Locate the cell with the specified text and output its [x, y] center coordinate. 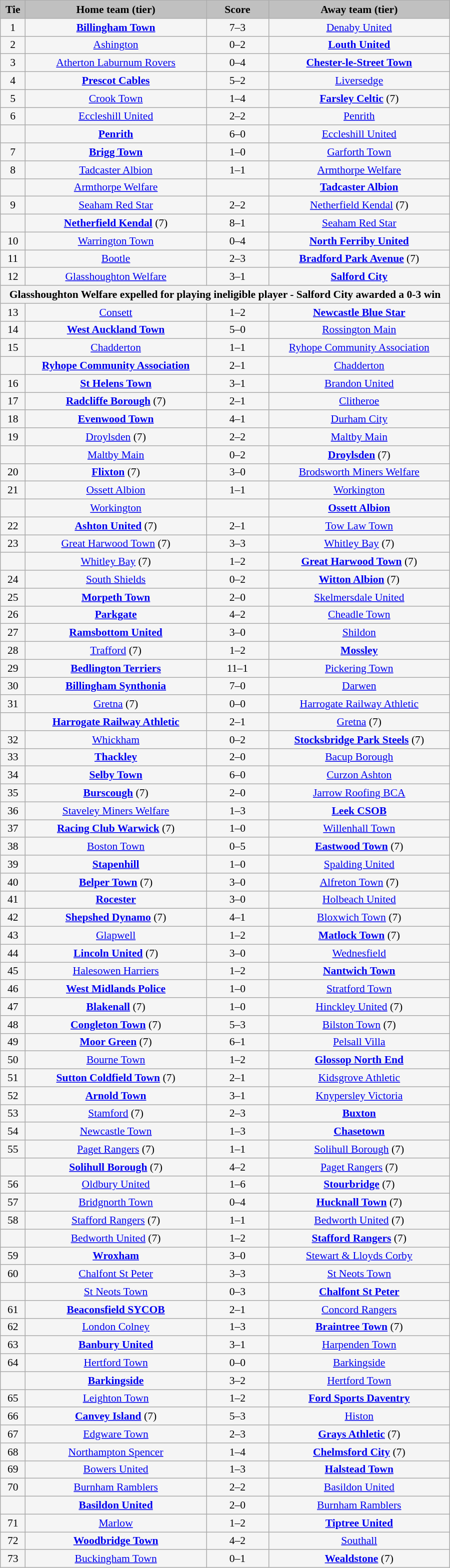
6–1 [238, 1042]
52 [13, 1096]
Bridgnorth Town [116, 1203]
Sutton Coldfield Town (7) [116, 1078]
29 [13, 668]
Bedlington Terriers [116, 668]
47 [13, 1007]
35 [13, 793]
48 [13, 1025]
38 [13, 847]
Score [238, 9]
Knypersley Victoria [359, 1096]
Tie [13, 9]
34 [13, 775]
16 [13, 383]
Moor Green (7) [116, 1042]
Bloxwich Town (7) [359, 918]
Rocester [116, 900]
Banbury United [116, 1345]
9 [13, 205]
21 [13, 490]
1 [13, 27]
49 [13, 1042]
55 [13, 1149]
Halstead Town [359, 1470]
Whickham [116, 740]
Racing Club Warwick (7) [116, 829]
Matlock Town (7) [359, 936]
Stourbridge (7) [359, 1185]
7–0 [238, 686]
Staveley Miners Welfare [116, 811]
51 [13, 1078]
65 [13, 1399]
Beaconsfield SYCOB [116, 1310]
Ford Sports Daventry [359, 1399]
39 [13, 864]
46 [13, 989]
Prescot Cables [116, 81]
15 [13, 348]
18 [13, 419]
5 [13, 98]
17 [13, 401]
Wealdstone (7) [359, 1559]
19 [13, 437]
Witton Albion (7) [359, 579]
Histon [359, 1417]
St Helens Town [116, 383]
Blakenall (7) [116, 1007]
0–1 [238, 1559]
Nantwich Town [359, 971]
33 [13, 757]
Holbeach United [359, 900]
Buxton [359, 1114]
South Shields [116, 579]
Chelmsford City (7) [359, 1452]
Brodsworth Miners Welfare [359, 472]
56 [13, 1185]
Louth United [359, 45]
Spalding United [359, 864]
Stocksbridge Park Steels (7) [359, 740]
Marlow [116, 1523]
Glasshoughton Welfare expelled for playing ineligible player - Salford City awarded a 0-3 win [225, 294]
2 [13, 45]
11–1 [238, 668]
Brigg Town [116, 152]
Buckingham Town [116, 1559]
Warrington Town [116, 241]
Oldbury United [116, 1185]
Hinckley United (7) [359, 1007]
62 [13, 1327]
27 [13, 633]
43 [13, 936]
Leighton Town [116, 1399]
Mossley [359, 651]
Stapenhill [116, 864]
54 [13, 1132]
Chester-le-Street Town [359, 63]
14 [13, 330]
Atherton Laburnum Rovers [116, 63]
Darwen [359, 686]
64 [13, 1363]
Curzon Ashton [359, 775]
30 [13, 686]
Newcastle Blue Star [359, 312]
0–5 [238, 847]
Crook Town [116, 98]
Trafford (7) [116, 651]
Shildon [359, 633]
Parkgate [116, 615]
Woodbridge Town [116, 1541]
24 [13, 579]
Congleton Town (7) [116, 1025]
Boston Town [116, 847]
8–1 [238, 223]
Denaby United [359, 27]
58 [13, 1221]
Liversedge [359, 81]
Farsley Celtic (7) [359, 98]
North Ferriby United [359, 241]
Lincoln United (7) [116, 953]
Pickering Town [359, 668]
41 [13, 900]
42 [13, 918]
Newcastle Town [116, 1132]
13 [13, 312]
Ramsbottom United [116, 633]
10 [13, 241]
32 [13, 740]
Thackley [116, 757]
Bowers United [116, 1470]
Evenwood Town [116, 419]
Willenhall Town [359, 829]
Bilston Town (7) [359, 1025]
20 [13, 472]
Burscough (7) [116, 793]
7–3 [238, 27]
59 [13, 1256]
5–2 [238, 81]
Wednesfield [359, 953]
Garforth Town [359, 152]
73 [13, 1559]
Edgware Town [116, 1434]
Belper Town (7) [116, 882]
57 [13, 1203]
23 [13, 544]
40 [13, 882]
28 [13, 651]
69 [13, 1470]
5–0 [238, 330]
6 [13, 116]
Alfreton Town (7) [359, 882]
Stewart & Lloyds Corby [359, 1256]
Bourne Town [116, 1060]
8 [13, 170]
36 [13, 811]
Glossop North End [359, 1060]
Leek CSOB [359, 811]
0–3 [238, 1292]
Durham City [359, 419]
Hucknall Town (7) [359, 1203]
50 [13, 1060]
70 [13, 1488]
Southall [359, 1541]
72 [13, 1541]
Ashton United (7) [116, 526]
Kidsgrove Athletic [359, 1078]
West Midlands Police [116, 989]
Rossington Main [359, 330]
63 [13, 1345]
Skelmersdale United [359, 597]
66 [13, 1417]
11 [13, 259]
Braintree Town (7) [359, 1327]
Glapwell [116, 936]
Jarrow Roofing BCA [359, 793]
Billingham Synthonia [116, 686]
Glasshoughton Welfare [116, 277]
7 [13, 152]
Shepshed Dynamo (7) [116, 918]
26 [13, 615]
1–6 [238, 1185]
Chasetown [359, 1132]
67 [13, 1434]
Ashington [116, 45]
Wroxham [116, 1256]
Clitheroe [359, 401]
Morpeth Town [116, 597]
Consett [116, 312]
45 [13, 971]
Grays Athletic (7) [359, 1434]
53 [13, 1114]
Harpenden Town [359, 1345]
25 [13, 597]
Tiptree United [359, 1523]
London Colney [116, 1327]
3–2 [238, 1381]
Concord Rangers [359, 1310]
Northampton Spencer [116, 1452]
60 [13, 1274]
Flixton (7) [116, 472]
Selby Town [116, 775]
Home team (tier) [116, 9]
Eastwood Town (7) [359, 847]
Bacup Borough [359, 757]
4 [13, 81]
12 [13, 277]
Radcliffe Borough (7) [116, 401]
Pelsall Villa [359, 1042]
West Auckland Town [116, 330]
3 [13, 63]
Away team (tier) [359, 9]
68 [13, 1452]
Canvey Island (7) [116, 1417]
61 [13, 1310]
Bootle [116, 259]
Stamford (7) [116, 1114]
Bradford Park Avenue (7) [359, 259]
Arnold Town [116, 1096]
71 [13, 1523]
22 [13, 526]
Brandon United [359, 383]
Billingham Town [116, 27]
Cheadle Town [359, 615]
Halesowen Harriers [116, 971]
Stratford Town [359, 989]
Tow Law Town [359, 526]
44 [13, 953]
Salford City [359, 277]
31 [13, 704]
37 [13, 829]
